Pinpoint the cell where the given text exists, returning its (x, y) midpoint coordinate. 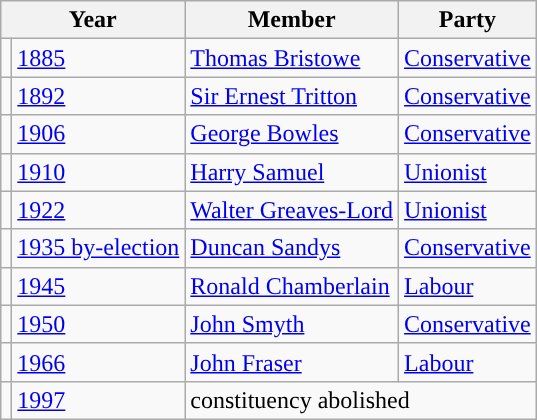
1997 (98, 400)
John Fraser (292, 362)
1945 (98, 286)
Year (93, 20)
1885 (98, 58)
Party (468, 20)
1892 (98, 96)
1906 (98, 134)
Duncan Sandys (292, 248)
1966 (98, 362)
Walter Greaves-Lord (292, 210)
Sir Ernest Tritton (292, 96)
Thomas Bristowe (292, 58)
1922 (98, 210)
Harry Samuel (292, 172)
constituency abolished (360, 400)
George Bowles (292, 134)
1950 (98, 324)
Ronald Chamberlain (292, 286)
Member (292, 20)
1935 by-election (98, 248)
1910 (98, 172)
John Smyth (292, 324)
